Return (X, Y) of the center of cell containing provided text 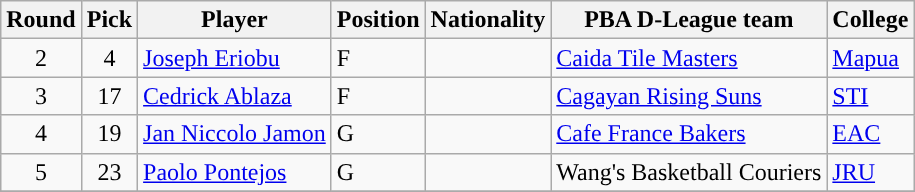
College (870, 20)
Cafe France Bakers (689, 134)
Cagayan Rising Suns (689, 96)
STI (870, 96)
Jan Niccolo Jamon (235, 134)
23 (109, 172)
Round (41, 20)
5 (41, 172)
Paolo Pontejos (235, 172)
Pick (109, 20)
Position (378, 20)
Cedrick Ablaza (235, 96)
Player (235, 20)
19 (109, 134)
17 (109, 96)
Caida Tile Masters (689, 58)
PBA D-League team (689, 20)
JRU (870, 172)
Nationality (488, 20)
Mapua (870, 58)
3 (41, 96)
EAC (870, 134)
Joseph Eriobu (235, 58)
Wang's Basketball Couriers (689, 172)
2 (41, 58)
